Output the (X, Y) coordinate of the center of the cell containing the given text.  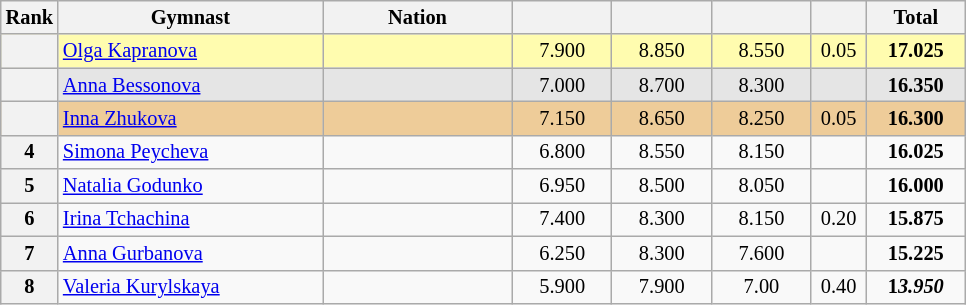
15.875 (916, 219)
16.300 (916, 118)
6.250 (562, 253)
16.350 (916, 85)
7.000 (562, 85)
15.225 (916, 253)
7.600 (762, 253)
8.500 (662, 186)
Valeria Kurylskaya (190, 287)
7.00 (762, 287)
8.650 (662, 118)
17.025 (916, 51)
Irina Tchachina (190, 219)
13.950 (916, 287)
Simona Peycheva (190, 152)
Total (916, 17)
Rank (30, 17)
6.950 (562, 186)
6 (30, 219)
5.900 (562, 287)
Nation (418, 17)
8.850 (662, 51)
7.400 (562, 219)
Olga Kapranova (190, 51)
4 (30, 152)
0.20 (838, 219)
8.700 (662, 85)
0.40 (838, 287)
16.025 (916, 152)
5 (30, 186)
7 (30, 253)
Anna Gurbanova (190, 253)
8 (30, 287)
7.150 (562, 118)
8.250 (762, 118)
8.050 (762, 186)
Inna Zhukova (190, 118)
Natalia Godunko (190, 186)
6.800 (562, 152)
Gymnast (190, 17)
Anna Bessonova (190, 85)
16.000 (916, 186)
